Scan for the cell matching the given text and deliver its (X, Y) coordinate at center. 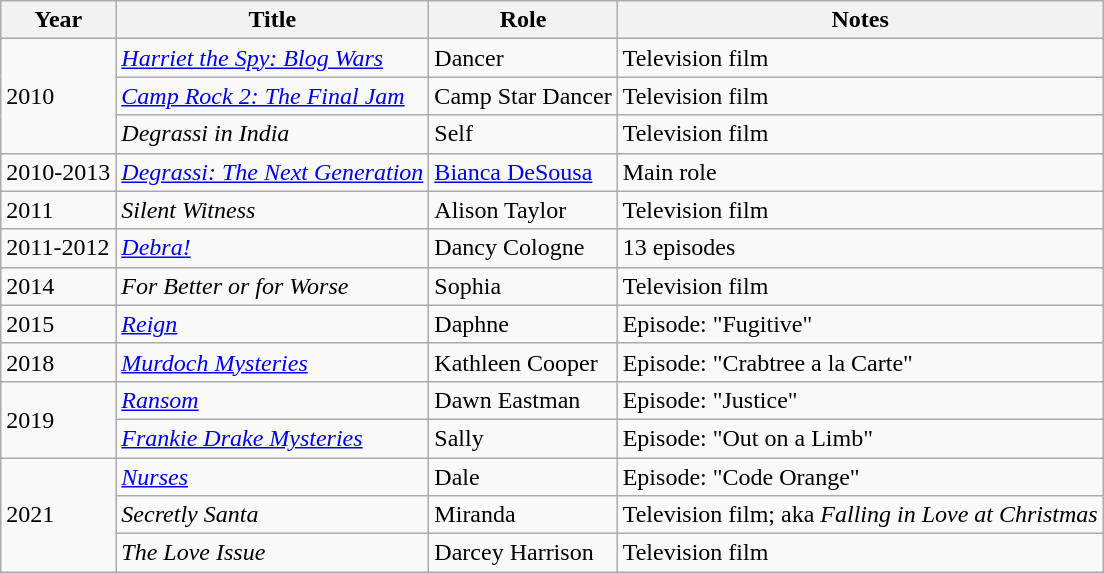
Degrassi: The Next Generation (272, 172)
2011-2012 (58, 248)
Miranda (523, 515)
13 episodes (860, 248)
2010-2013 (58, 172)
2011 (58, 210)
2010 (58, 96)
Sophia (523, 286)
Camp Rock 2: The Final Jam (272, 96)
Television film; aka Falling in Love at Christmas (860, 515)
Ransom (272, 400)
Darcey Harrison (523, 553)
Episode: "Out on a Limb" (860, 438)
Title (272, 20)
Debra! (272, 248)
Episode: "Code Orange" (860, 477)
Kathleen Cooper (523, 362)
2021 (58, 515)
2015 (58, 324)
Secretly Santa (272, 515)
Harriet the Spy: Blog Wars (272, 58)
Dancer (523, 58)
Sally (523, 438)
Episode: "Justice" (860, 400)
Camp Star Dancer (523, 96)
Episode: "Fugitive" (860, 324)
Dawn Eastman (523, 400)
2014 (58, 286)
For Better or for Worse (272, 286)
2018 (58, 362)
Murdoch Mysteries (272, 362)
Degrassi in India (272, 134)
Episode: "Crabtree a la Carte" (860, 362)
Silent Witness (272, 210)
Bianca DeSousa (523, 172)
Role (523, 20)
Alison Taylor (523, 210)
Daphne (523, 324)
Self (523, 134)
Year (58, 20)
Dale (523, 477)
2019 (58, 419)
Frankie Drake Mysteries (272, 438)
Dancy Cologne (523, 248)
Notes (860, 20)
The Love Issue (272, 553)
Reign (272, 324)
Nurses (272, 477)
Main role (860, 172)
